Capture the cell that displays the provided text and extract its (x, y) central coordinate. 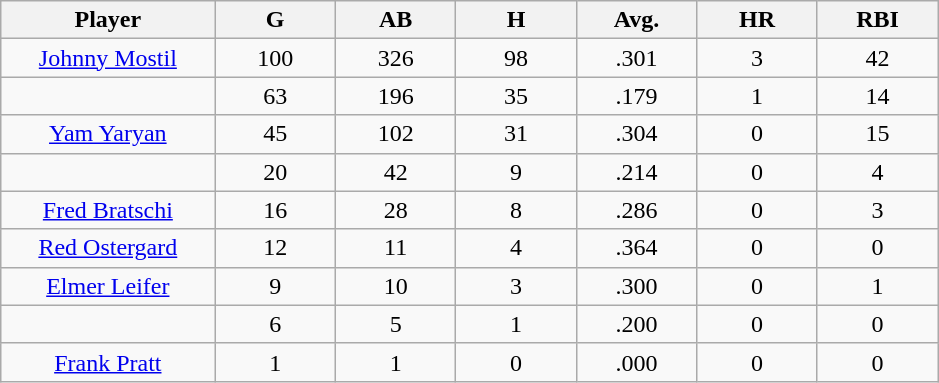
Frank Pratt (108, 362)
12 (275, 248)
326 (395, 58)
Avg. (636, 20)
Player (108, 20)
63 (275, 96)
Johnny Mostil (108, 58)
.364 (636, 248)
6 (275, 324)
.301 (636, 58)
HR (757, 20)
RBI (878, 20)
G (275, 20)
H (516, 20)
31 (516, 134)
AB (395, 20)
.304 (636, 134)
Elmer Leifer (108, 286)
10 (395, 286)
100 (275, 58)
15 (878, 134)
Fred Bratschi (108, 210)
196 (395, 96)
.000 (636, 362)
.179 (636, 96)
102 (395, 134)
98 (516, 58)
16 (275, 210)
11 (395, 248)
.300 (636, 286)
Yam Yaryan (108, 134)
20 (275, 172)
14 (878, 96)
.214 (636, 172)
35 (516, 96)
.286 (636, 210)
.200 (636, 324)
8 (516, 210)
45 (275, 134)
28 (395, 210)
Red Ostergard (108, 248)
5 (395, 324)
